Search for the cell housing the specified text and yield its [X, Y] center coordinate. 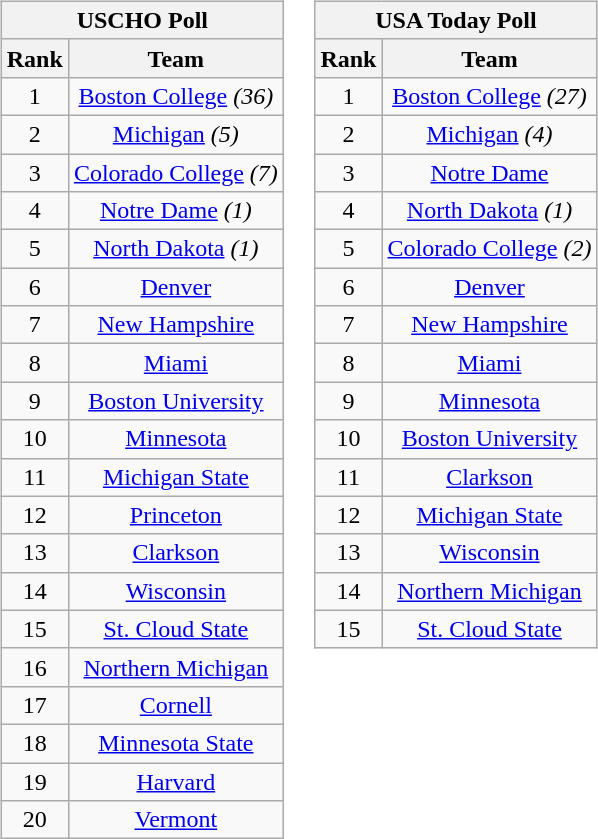
Michigan (5) [176, 134]
Notre Dame (1) [176, 211]
Boston College (36) [176, 96]
Colorado College (2) [490, 249]
Notre Dame [490, 173]
Vermont [176, 820]
Princeton [176, 515]
17 [34, 705]
USCHO Poll [142, 20]
19 [34, 781]
18 [34, 743]
Michigan (4) [490, 134]
Cornell [176, 705]
16 [34, 667]
Minnesota State [176, 743]
Harvard [176, 781]
Boston College (27) [490, 96]
Colorado College (7) [176, 173]
USA Today Poll [456, 20]
20 [34, 820]
